Provide the [X, Y] coordinate of the cell's center where the given text is located.  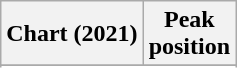
Peakposition [189, 34]
Chart (2021) [72, 34]
